Determine the (x, y) coordinate at the center of the cell enclosing the given text.  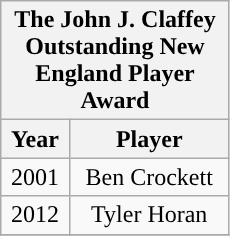
Tyler Horan (149, 215)
The John J. Claffey Outstanding New England Player Award (116, 60)
Ben Crockett (149, 177)
Player (149, 139)
2012 (35, 215)
Year (35, 139)
2001 (35, 177)
